Identify which cell holds the provided text, then report its [x, y] central coordinate. 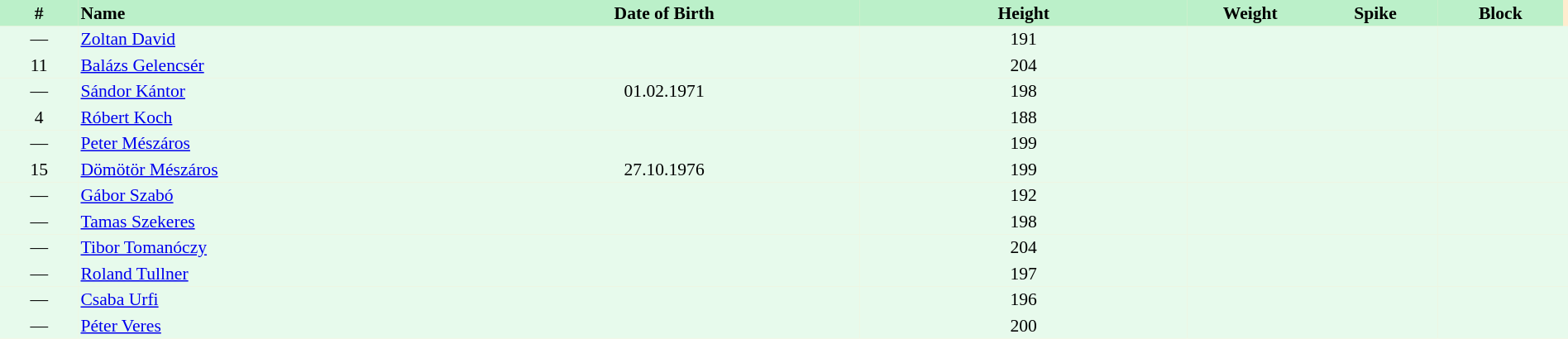
Tibor Tomanóczy [273, 248]
4 [39, 117]
Date of Birth [664, 13]
27.10.1976 [664, 169]
11 [39, 65]
Block [1500, 13]
Spike [1374, 13]
Zoltan David [273, 40]
15 [39, 169]
Weight [1250, 13]
196 [1024, 299]
Péter Veres [273, 326]
Tamas Szekeres [273, 222]
# [39, 13]
191 [1024, 40]
01.02.1971 [664, 91]
Dömötör Mészáros [273, 169]
Sándor Kántor [273, 91]
192 [1024, 195]
200 [1024, 326]
Róbert Koch [273, 117]
Balázs Gelencsér [273, 65]
Roland Tullner [273, 274]
Csaba Urfi [273, 299]
Height [1024, 13]
197 [1024, 274]
Name [273, 13]
Peter Mészáros [273, 144]
Gábor Szabó [273, 195]
188 [1024, 117]
